Extract the (X, Y) coordinate from the center of the cell holding the provided text.  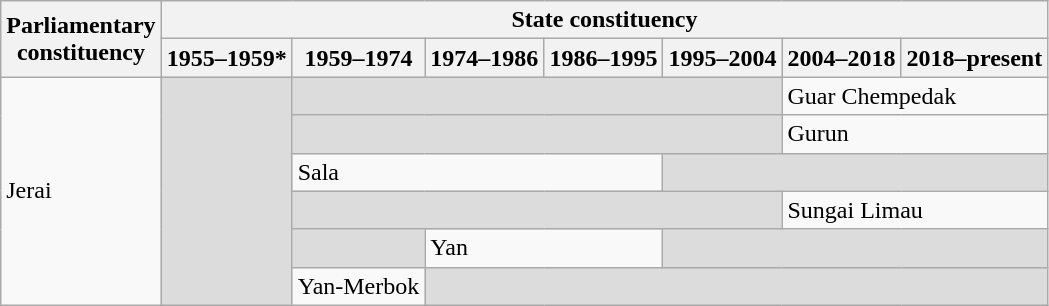
Yan (544, 248)
State constituency (604, 20)
2004–2018 (842, 58)
Guar Chempedak (915, 96)
Yan-Merbok (358, 286)
1955–1959* (226, 58)
Sala (478, 172)
Jerai (81, 191)
Sungai Limau (915, 210)
1974–1986 (484, 58)
1995–2004 (722, 58)
Parliamentaryconstituency (81, 39)
2018–present (974, 58)
1959–1974 (358, 58)
Gurun (915, 134)
1986–1995 (604, 58)
